Output the (x, y) coordinate of the center of the cell containing the given text.  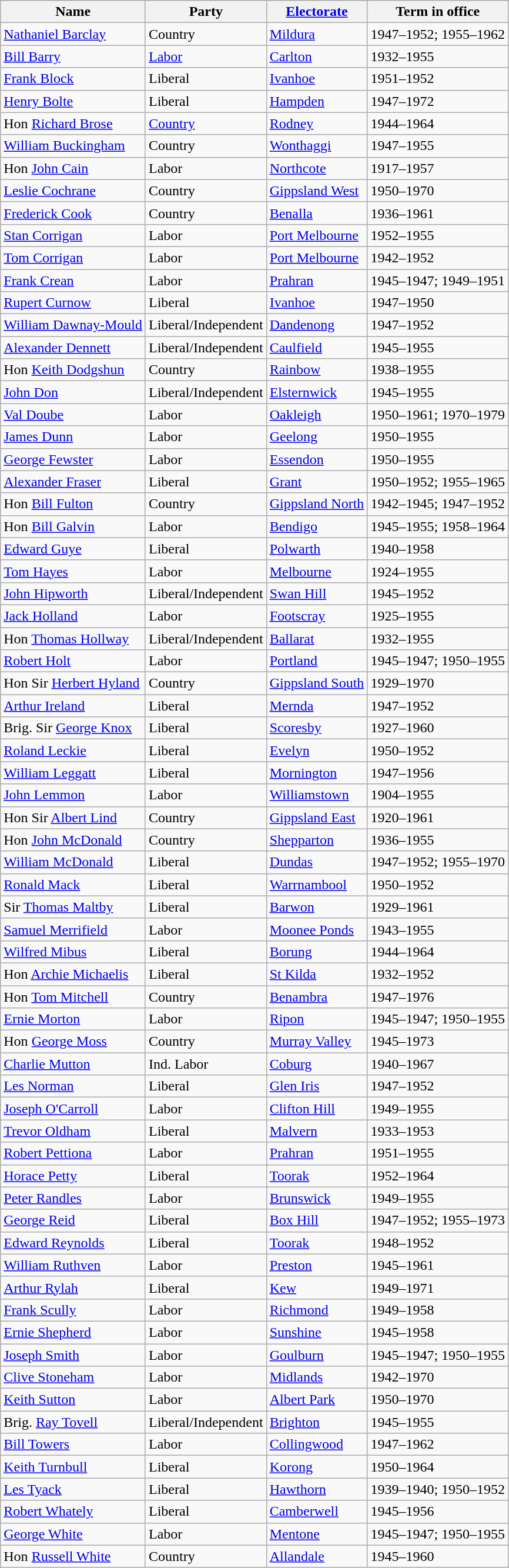
Brunswick (317, 1198)
Barwon (317, 907)
Hon Sir Albert Lind (73, 818)
Albert Park (317, 1400)
1947–1952; 1955–1973 (438, 1220)
Peter Randles (73, 1198)
Roland Leckie (73, 750)
1947–1950 (438, 303)
Hon George Moss (73, 1042)
William Ruthven (73, 1265)
Tom Hayes (73, 571)
1925–1955 (438, 616)
Gippsland South (317, 683)
Kew (317, 1287)
Alexander Dennett (73, 348)
1947–1976 (438, 997)
Glen Iris (317, 1086)
Robert Whately (73, 1512)
Coburg (317, 1064)
Gippsland West (317, 191)
Footscray (317, 616)
Charlie Mutton (73, 1064)
Richmond (317, 1310)
John Hipworth (73, 593)
Camberwell (317, 1512)
1947–1972 (438, 101)
1929–1970 (438, 683)
1917–1957 (438, 168)
Gippsland East (317, 818)
Hon Archie Michaelis (73, 974)
1949–1958 (438, 1310)
Ernie Morton (73, 1019)
1945–1947; 1949–1951 (438, 281)
Henry Bolte (73, 101)
Les Norman (73, 1086)
Hawthorn (317, 1489)
Jack Holland (73, 616)
1947–1952; 1955–1970 (438, 862)
George Fewster (73, 459)
Ernie Shepherd (73, 1332)
Sir Thomas Maltby (73, 907)
Samuel Merrifield (73, 929)
Les Tyack (73, 1489)
1933–1953 (438, 1131)
1945–1960 (438, 1556)
1950–1961; 1970–1979 (438, 415)
Hon Bill Fulton (73, 504)
Arthur Rylah (73, 1287)
1951–1955 (438, 1153)
Shepparton (317, 840)
Hon Tom Mitchell (73, 997)
1945–1956 (438, 1512)
Joseph Smith (73, 1355)
1924–1955 (438, 571)
Murray Valley (317, 1042)
Edward Reynolds (73, 1243)
Williamstown (317, 795)
Clifton Hill (317, 1109)
Frank Crean (73, 281)
Clive Stoneham (73, 1377)
1950–1964 (438, 1467)
Borung (317, 952)
1948–1952 (438, 1243)
Party (206, 12)
Horace Petty (73, 1176)
William McDonald (73, 862)
Ballarat (317, 638)
Name (73, 12)
1945–1973 (438, 1042)
1947–1955 (438, 146)
Malvern (317, 1131)
Elsternwick (317, 392)
Hon Sir Herbert Hyland (73, 683)
Brig. Sir George Knox (73, 728)
Essendon (317, 459)
Mornington (317, 773)
Hon Keith Dodgshun (73, 370)
Rodney (317, 124)
Robert Holt (73, 661)
Collingwood (317, 1444)
1938–1955 (438, 370)
Midlands (317, 1377)
Rupert Curnow (73, 303)
Moonee Ponds (317, 929)
Term in office (438, 12)
1936–1955 (438, 840)
William Buckingham (73, 146)
James Dunn (73, 437)
Hon John McDonald (73, 840)
Frederick Cook (73, 213)
William Leggatt (73, 773)
1942–1945; 1947–1952 (438, 504)
1945–1958 (438, 1332)
Ronald Mack (73, 885)
Mernda (317, 706)
1943–1955 (438, 929)
Keith Sutton (73, 1400)
1940–1958 (438, 549)
Keith Turnbull (73, 1467)
1942–1970 (438, 1377)
Hon Thomas Hollway (73, 638)
1927–1960 (438, 728)
George White (73, 1534)
1945–1952 (438, 593)
Tom Corrigan (73, 258)
Ind. Labor (206, 1064)
Caulfield (317, 348)
Polwarth (317, 549)
Rainbow (317, 370)
1950–1952; 1955–1965 (438, 482)
Hampden (317, 101)
Sunshine (317, 1332)
Wonthaggi (317, 146)
Portland (317, 661)
Hon John Cain (73, 168)
John Lemmon (73, 795)
Scoresby (317, 728)
Arthur Ireland (73, 706)
1932–1952 (438, 974)
Nathaniel Barclay (73, 34)
Frank Scully (73, 1310)
Allandale (317, 1556)
Hon Bill Galvin (73, 526)
Hon Russell White (73, 1556)
Edward Guye (73, 549)
Mentone (317, 1534)
Swan Hill (317, 593)
Bill Towers (73, 1444)
Box Hill (317, 1220)
Robert Pettiona (73, 1153)
1942–1952 (438, 258)
Mildura (317, 34)
Evelyn (317, 750)
Gippsland North (317, 504)
John Don (73, 392)
Stan Corrigan (73, 235)
Wilfred Mibus (73, 952)
Dandenong (317, 325)
William Dawnay-Mould (73, 325)
1947–1956 (438, 773)
Hon Richard Brose (73, 124)
Joseph O'Carroll (73, 1109)
1945–1961 (438, 1265)
Trevor Oldham (73, 1131)
Benambra (317, 997)
Val Doube (73, 415)
Geelong (317, 437)
George Reid (73, 1220)
1904–1955 (438, 795)
Goulburn (317, 1355)
Oakleigh (317, 415)
1947–1962 (438, 1444)
Northcote (317, 168)
Grant (317, 482)
1945–1955; 1958–1964 (438, 526)
1949–1971 (438, 1287)
Melbourne (317, 571)
Dundas (317, 862)
Carlton (317, 56)
Bill Barry (73, 56)
Alexander Fraser (73, 482)
Leslie Cochrane (73, 191)
Korong (317, 1467)
St Kilda (317, 974)
Bendigo (317, 526)
1951–1952 (438, 79)
1939–1940; 1950–1952 (438, 1489)
1929–1961 (438, 907)
Benalla (317, 213)
1920–1961 (438, 818)
1947–1952; 1955–1962 (438, 34)
1952–1964 (438, 1176)
Electorate (317, 12)
1936–1961 (438, 213)
1940–1967 (438, 1064)
Frank Block (73, 79)
Ripon (317, 1019)
Preston (317, 1265)
1952–1955 (438, 235)
Warrnambool (317, 885)
Brig. Ray Tovell (73, 1422)
Brighton (317, 1422)
